Output the [X, Y] coordinate of the center of the cell containing the given text.  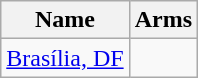
Name [65, 20]
Arms [163, 20]
Brasília, DF [65, 58]
